Return the (x, y) coordinate for the center point of the cell that contains the specified text.  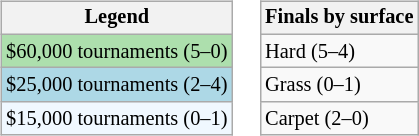
$60,000 tournaments (5–0) (116, 51)
Hard (5–4) (339, 51)
$25,000 tournaments (2–4) (116, 85)
$15,000 tournaments (0–1) (116, 119)
Grass (0–1) (339, 85)
Carpet (2–0) (339, 119)
Finals by surface (339, 18)
Legend (116, 18)
